Pinpoint the cell where the given text exists, returning its (x, y) midpoint coordinate. 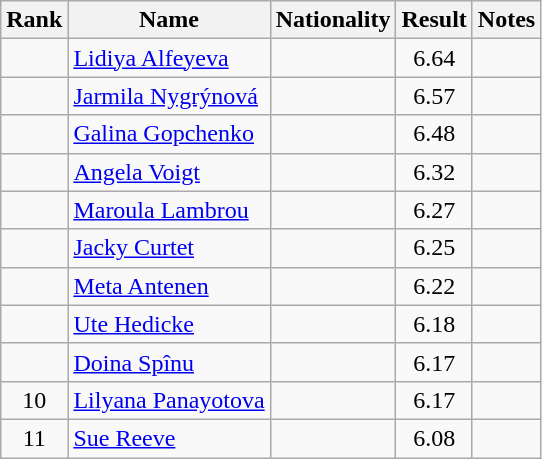
Maroula Lambrou (169, 210)
6.18 (434, 324)
Meta Antenen (169, 286)
Angela Voigt (169, 172)
Result (434, 20)
Jarmila Nygrýnová (169, 96)
Doina Spînu (169, 362)
6.22 (434, 286)
Sue Reeve (169, 438)
10 (34, 400)
Nationality (333, 20)
6.48 (434, 134)
Notes (506, 20)
6.32 (434, 172)
Ute Hedicke (169, 324)
6.57 (434, 96)
11 (34, 438)
6.27 (434, 210)
Lidiya Alfeyeva (169, 58)
Name (169, 20)
Lilyana Panayotova (169, 400)
Rank (34, 20)
Jacky Curtet (169, 248)
6.25 (434, 248)
6.08 (434, 438)
6.64 (434, 58)
Galina Gopchenko (169, 134)
